Identify which cell holds the provided text, then report its (x, y) central coordinate. 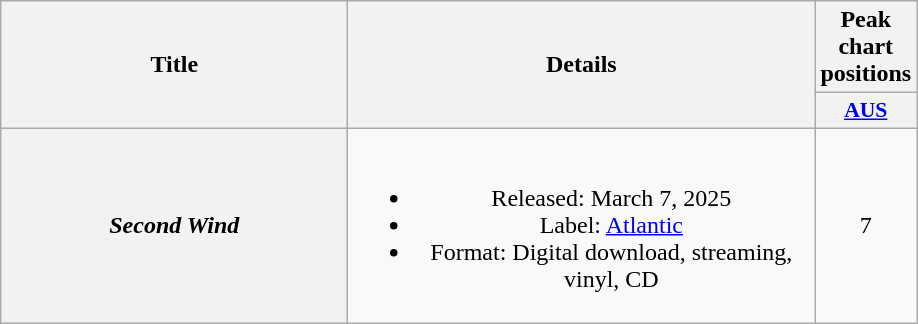
Second Wind (174, 225)
Details (582, 65)
Title (174, 65)
7 (866, 225)
AUS (866, 111)
Released: March 7, 2025Label: AtlanticFormat: Digital download, streaming, vinyl, CD (582, 225)
Peak chart positions (866, 47)
